Provide the (X, Y) coordinate of the cell's center where the given text is located.  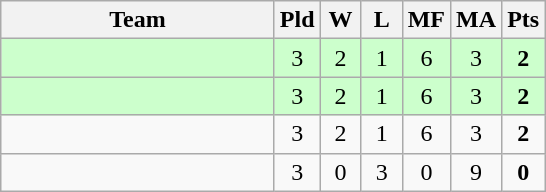
W (340, 20)
MF (426, 20)
Team (138, 20)
MA (476, 20)
Pts (524, 20)
L (382, 20)
9 (476, 172)
Pld (297, 20)
